Output the (X, Y) coordinate of the center of the cell containing the given text.  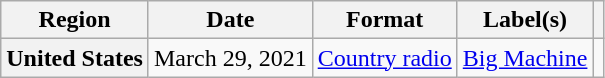
March 29, 2021 (230, 58)
United States (75, 58)
Country radio (384, 58)
Format (384, 20)
Label(s) (525, 20)
Big Machine (525, 58)
Region (75, 20)
Date (230, 20)
